Detect which cell encompasses the target text, then output its [X, Y] center coordinate. 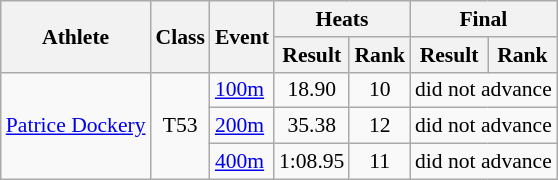
Event [242, 36]
11 [380, 162]
12 [380, 126]
Class [180, 36]
Patrice Dockery [76, 126]
10 [380, 90]
Athlete [76, 36]
Heats [342, 19]
35.38 [312, 126]
200m [242, 126]
1:08.95 [312, 162]
T53 [180, 126]
400m [242, 162]
18.90 [312, 90]
100m [242, 90]
Final [484, 19]
